For the text-containing cell, return its midpoint in [X, Y] coordinate format. 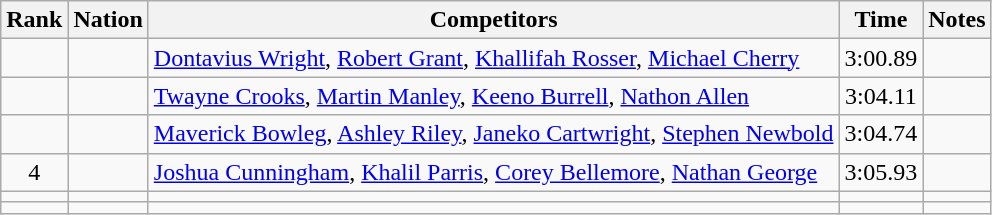
Notes [957, 20]
3:00.89 [881, 58]
Joshua Cunningham, Khalil Parris, Corey Bellemore, Nathan George [494, 172]
3:05.93 [881, 172]
3:04.11 [881, 96]
Twayne Crooks, Martin Manley, Keeno Burrell, Nathon Allen [494, 96]
4 [34, 172]
Maverick Bowleg, Ashley Riley, Janeko Cartwright, Stephen Newbold [494, 134]
Time [881, 20]
Competitors [494, 20]
Dontavius Wright, Robert Grant, Khallifah Rosser, Michael Cherry [494, 58]
3:04.74 [881, 134]
Nation [108, 20]
Rank [34, 20]
